Return [X, Y] of the center of cell containing provided text 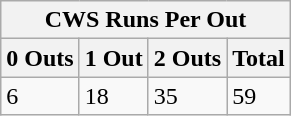
6 [40, 96]
CWS Runs Per Out [146, 20]
59 [259, 96]
18 [114, 96]
2 Outs [187, 58]
0 Outs [40, 58]
1 Out [114, 58]
35 [187, 96]
Total [259, 58]
